Return [x, y] of the center of cell containing provided text 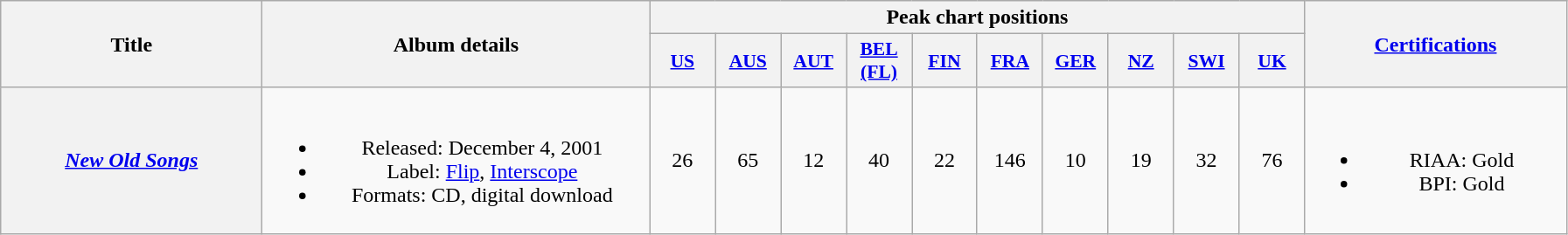
NZ [1140, 61]
AUS [749, 61]
BEL(FL) [880, 61]
Peak chart positions [978, 17]
10 [1076, 161]
19 [1140, 161]
Released: December 4, 2001Label: Flip, InterscopeFormats: CD, digital download [456, 161]
New Old Songs [131, 161]
US [682, 61]
Album details [456, 44]
146 [1009, 161]
22 [944, 161]
AUT [813, 61]
RIAA: GoldBPI: Gold [1436, 161]
65 [749, 161]
Certifications [1436, 44]
76 [1272, 161]
26 [682, 161]
40 [880, 161]
32 [1207, 161]
FIN [944, 61]
Title [131, 44]
FRA [1009, 61]
GER [1076, 61]
12 [813, 161]
UK [1272, 61]
SWI [1207, 61]
